Scan for the cell matching the given text and deliver its (X, Y) coordinate at center. 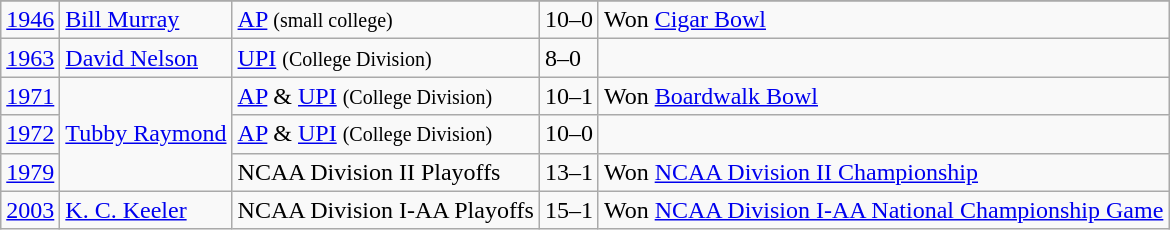
Tubby Raymond (146, 134)
Won Cigar Bowl (883, 20)
1979 (30, 172)
8–0 (568, 58)
Won Boardwalk Bowl (883, 96)
1971 (30, 96)
13–1 (568, 172)
2003 (30, 210)
UPI (College Division) (386, 58)
Won NCAA Division II Championship (883, 172)
Bill Murray (146, 20)
Won NCAA Division I-AA National Championship Game (883, 210)
15–1 (568, 210)
NCAA Division II Playoffs (386, 172)
1972 (30, 134)
10–1 (568, 96)
K. C. Keeler (146, 210)
NCAA Division I-AA Playoffs (386, 210)
1963 (30, 58)
David Nelson (146, 58)
AP (small college) (386, 20)
1946 (30, 20)
